Find where the given text appears and provide that cell's center as [X, Y] coordinate. 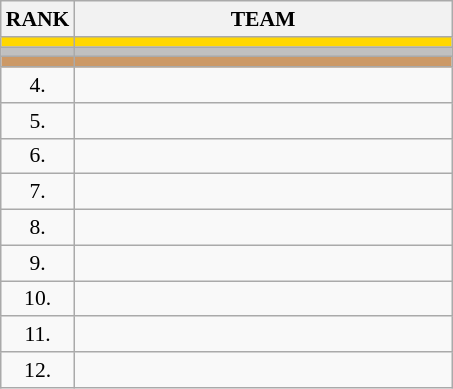
6. [38, 156]
7. [38, 192]
RANK [38, 19]
4. [38, 85]
5. [38, 121]
9. [38, 263]
TEAM [262, 19]
12. [38, 370]
8. [38, 228]
11. [38, 335]
10. [38, 299]
